Locate the cell with the specified text and output its (x, y) center coordinate. 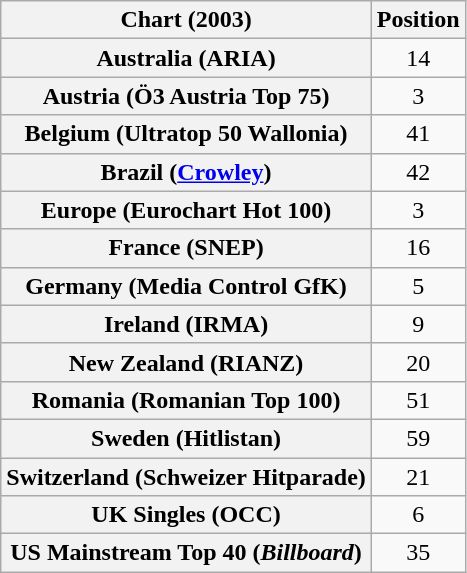
Chart (2003) (186, 20)
Romania (Romanian Top 100) (186, 400)
59 (418, 438)
9 (418, 324)
42 (418, 172)
6 (418, 515)
16 (418, 248)
51 (418, 400)
20 (418, 362)
Belgium (Ultratop 50 Wallonia) (186, 134)
35 (418, 553)
UK Singles (OCC) (186, 515)
Austria (Ö3 Austria Top 75) (186, 96)
14 (418, 58)
Brazil (Crowley) (186, 172)
Sweden (Hitlistan) (186, 438)
Ireland (IRMA) (186, 324)
Germany (Media Control GfK) (186, 286)
US Mainstream Top 40 (Billboard) (186, 553)
Switzerland (Schweizer Hitparade) (186, 477)
New Zealand (RIANZ) (186, 362)
5 (418, 286)
21 (418, 477)
41 (418, 134)
Australia (ARIA) (186, 58)
France (SNEP) (186, 248)
Position (418, 20)
Europe (Eurochart Hot 100) (186, 210)
